Locate the cell with the specified text and output its (X, Y) center coordinate. 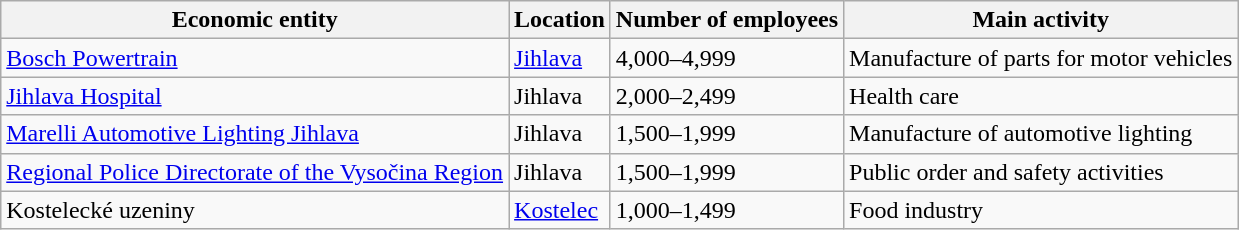
Manufacture of automotive lighting (1041, 134)
Location (560, 20)
Manufacture of parts for motor vehicles (1041, 58)
1,000–1,499 (726, 210)
Economic entity (255, 20)
Kostelec (560, 210)
Health care (1041, 96)
Bosch Powertrain (255, 58)
Jihlava Hospital (255, 96)
2,000–2,499 (726, 96)
Number of employees (726, 20)
Kostelecké uzeniny (255, 210)
Main activity (1041, 20)
Food industry (1041, 210)
4,000–4,999 (726, 58)
Public order and safety activities (1041, 172)
Marelli Automotive Lighting Jihlava (255, 134)
Regional Police Directorate of the Vysočina Region (255, 172)
